Output the [x, y] coordinate of the center of the cell containing the given text.  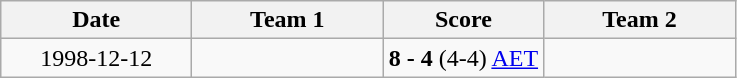
Team 1 [288, 20]
1998-12-12 [96, 58]
Score [464, 20]
Team 2 [640, 20]
Date [96, 20]
8 - 4 (4-4) AET [464, 58]
